Find where the given text appears and provide that cell's center as [x, y] coordinate. 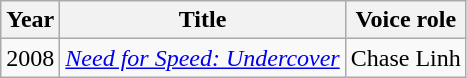
Need for Speed: Undercover [202, 58]
Title [202, 20]
Voice role [406, 20]
2008 [30, 58]
Chase Linh [406, 58]
Year [30, 20]
